Identify which cell holds the provided text, then report its (x, y) central coordinate. 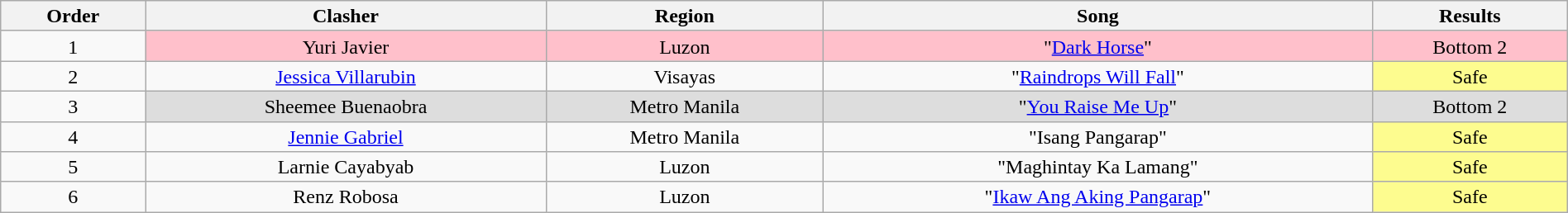
Larnie Cayabyab (346, 167)
Jennie Gabriel (346, 137)
3 (73, 106)
5 (73, 167)
"Dark Horse" (1097, 46)
Jessica Villarubin (346, 76)
Visayas (685, 76)
4 (73, 137)
"Maghintay Ka Lamang" (1097, 167)
Renz Robosa (346, 196)
Song (1097, 17)
"Ikaw Ang Aking Pangarap" (1097, 196)
"You Raise Me Up" (1097, 106)
Results (1470, 17)
6 (73, 196)
1 (73, 46)
"Raindrops Will Fall" (1097, 76)
Clasher (346, 17)
"Isang Pangarap" (1097, 137)
Yuri Javier (346, 46)
2 (73, 76)
Order (73, 17)
Region (685, 17)
Sheemee Buenaobra (346, 106)
